Determine the [x, y] coordinate at the center of the cell enclosing the given text.  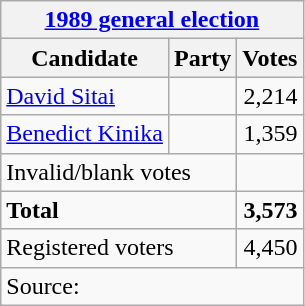
Votes [270, 58]
Candidate [85, 58]
Registered voters [119, 248]
4,450 [270, 248]
David Sitai [85, 96]
1989 general election [152, 20]
3,573 [270, 210]
1,359 [270, 134]
Total [119, 210]
Benedict Kinika [85, 134]
Party [202, 58]
Invalid/blank votes [119, 172]
Source: [152, 286]
2,214 [270, 96]
